From the cell containing the given text, extract its center point as [X, Y] coordinate. 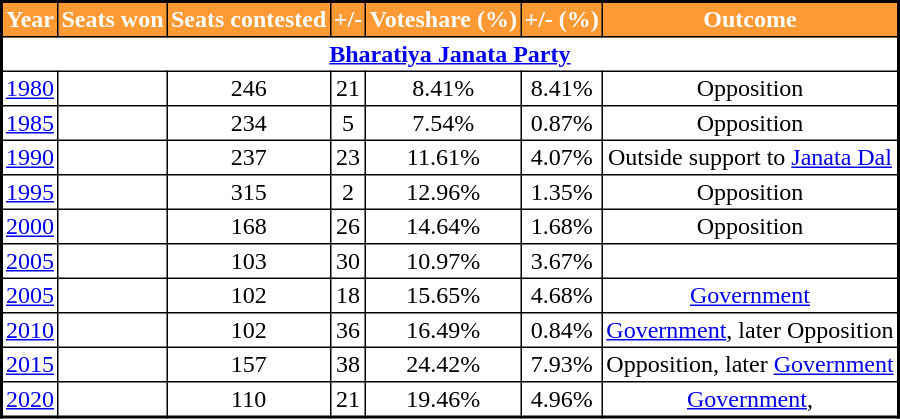
2000 [30, 226]
2010 [30, 330]
315 [248, 192]
1.68% [562, 226]
4.96% [562, 400]
3.67% [562, 261]
1980 [30, 88]
10.97% [444, 261]
26 [348, 226]
246 [248, 88]
Outcome [751, 20]
2020 [30, 400]
14.64% [444, 226]
237 [248, 157]
168 [248, 226]
Year [30, 20]
7.93% [562, 364]
24.42% [444, 364]
12.96% [444, 192]
2 [348, 192]
4.07% [562, 157]
103 [248, 261]
Outside support to Janata Dal [751, 157]
+/- [348, 20]
+/- (%) [562, 20]
Government, [751, 400]
0.87% [562, 123]
30 [348, 261]
157 [248, 364]
234 [248, 123]
0.84% [562, 330]
1995 [30, 192]
4.68% [562, 295]
Government, later Opposition [751, 330]
18 [348, 295]
15.65% [444, 295]
2015 [30, 364]
Seats contested [248, 20]
5 [348, 123]
7.54% [444, 123]
1985 [30, 123]
Seats won [113, 20]
1.35% [562, 192]
11.61% [444, 157]
1990 [30, 157]
Bharatiya Janata Party [450, 54]
Voteshare (%) [444, 20]
36 [348, 330]
38 [348, 364]
Opposition, later Government [751, 364]
110 [248, 400]
23 [348, 157]
19.46% [444, 400]
16.49% [444, 330]
Government [751, 295]
